Scan for the cell matching the given text and deliver its [x, y] coordinate at center. 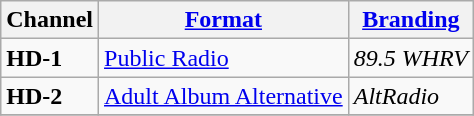
Branding [410, 20]
Public Radio [224, 58]
HD-2 [50, 96]
89.5 WHRV [410, 58]
Channel [50, 20]
HD-1 [50, 58]
Adult Album Alternative [224, 96]
Format [224, 20]
AltRadio [410, 96]
